Capture the cell that displays the provided text and extract its [x, y] central coordinate. 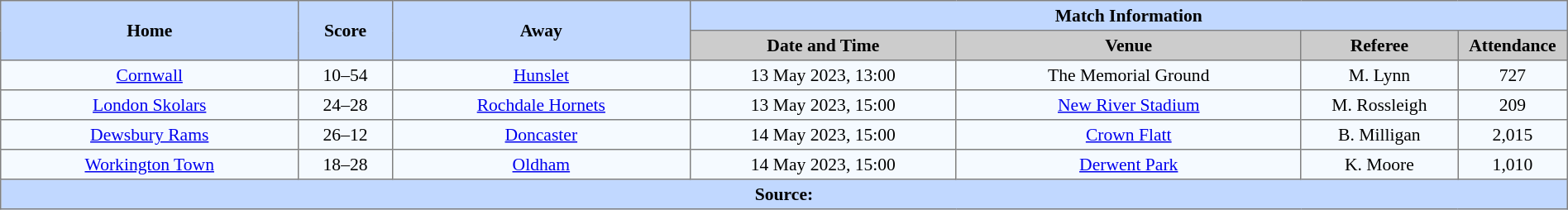
New River Stadium [1128, 105]
26–12 [346, 135]
Cornwall [150, 75]
Dewsbury Rams [150, 135]
M. Rossleigh [1379, 105]
Workington Town [150, 165]
Score [346, 31]
24–28 [346, 105]
209 [1513, 105]
Attendance [1513, 45]
M. Lynn [1379, 75]
727 [1513, 75]
Source: [784, 194]
Venue [1128, 45]
13 May 2023, 13:00 [823, 75]
K. Moore [1379, 165]
10–54 [346, 75]
Crown Flatt [1128, 135]
Referee [1379, 45]
The Memorial Ground [1128, 75]
1,010 [1513, 165]
18–28 [346, 165]
Rochdale Hornets [541, 105]
Derwent Park [1128, 165]
Hunslet [541, 75]
Home [150, 31]
B. Milligan [1379, 135]
13 May 2023, 15:00 [823, 105]
Away [541, 31]
London Skolars [150, 105]
Match Information [1128, 16]
2,015 [1513, 135]
Doncaster [541, 135]
Date and Time [823, 45]
Oldham [541, 165]
